Find where the given text appears and provide that cell's center as (x, y) coordinate. 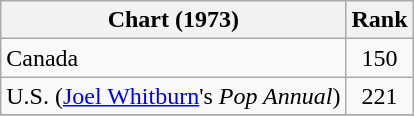
Rank (380, 20)
Canada (174, 58)
U.S. (Joel Whitburn's Pop Annual) (174, 96)
221 (380, 96)
Chart (1973) (174, 20)
150 (380, 58)
